Output the [X, Y] coordinate of the center of the cell containing the given text.  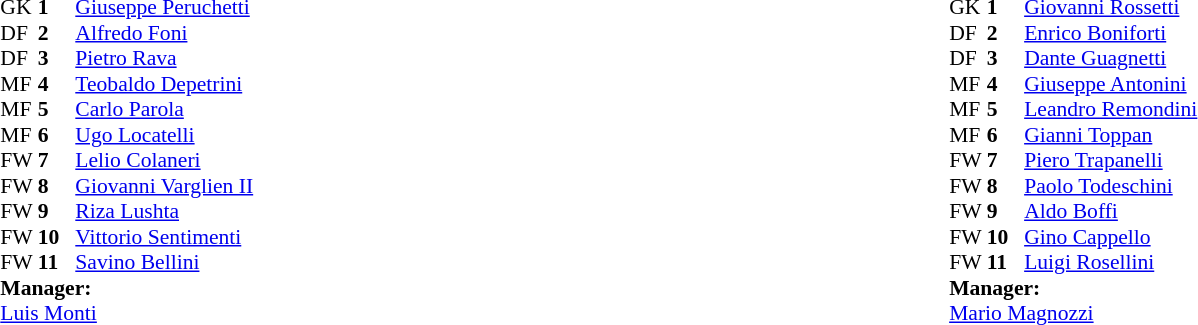
Carlo Parola [164, 109]
Lelio Colaneri [164, 161]
Savino Bellini [164, 263]
Paolo Todeschini [1110, 186]
Gino Cappello [1110, 237]
Giuseppe Antonini [1110, 84]
Piero Trapanelli [1110, 161]
Ugo Locatelli [164, 135]
Dante Guagnetti [1110, 59]
Riza Lushta [164, 211]
Alfredo Foni [164, 33]
Gianni Toppan [1110, 135]
Luigi Rosellini [1110, 263]
Leandro Remondini [1110, 109]
Vittorio Sentimenti [164, 237]
Aldo Boffi [1110, 211]
Enrico Boniforti [1110, 33]
Teobaldo Depetrini [164, 84]
Giovanni Varglien II [164, 186]
Pietro Rava [164, 59]
